Capture the cell that displays the provided text and extract its (x, y) central coordinate. 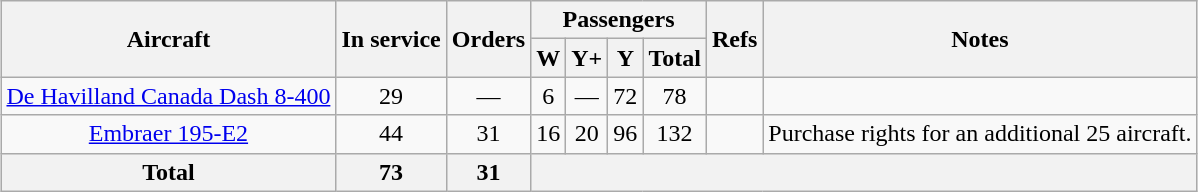
78 (675, 96)
6 (548, 96)
73 (391, 172)
72 (626, 96)
Purchase rights for an additional 25 aircraft. (980, 134)
16 (548, 134)
Notes (980, 39)
29 (391, 96)
Y+ (587, 58)
44 (391, 134)
W (548, 58)
20 (587, 134)
Y (626, 58)
De Havilland Canada Dash 8-400 (168, 96)
Aircraft (168, 39)
Orders (488, 39)
In service (391, 39)
96 (626, 134)
Passengers (619, 20)
132 (675, 134)
Refs (734, 39)
Embraer 195-E2 (168, 134)
